For the text-containing cell, return its midpoint in (X, Y) coordinate format. 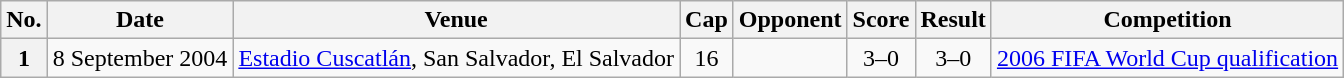
16 (707, 58)
Estadio Cuscatlán, San Salvador, El Salvador (456, 58)
Cap (707, 20)
No. (24, 20)
8 September 2004 (140, 58)
Opponent (790, 20)
Result (953, 20)
Score (881, 20)
2006 FIFA World Cup qualification (1167, 58)
Date (140, 20)
Venue (456, 20)
1 (24, 58)
Competition (1167, 20)
